Return the [X, Y] coordinate for the center point of the cell that contains the specified text.  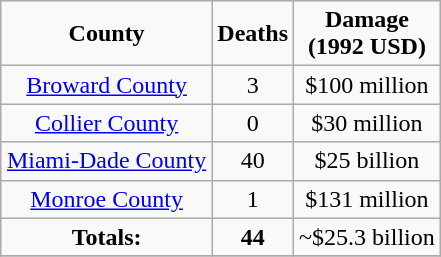
40 [253, 161]
County [106, 34]
Collier County [106, 123]
Broward County [106, 85]
Deaths [253, 34]
44 [253, 237]
$100 million [368, 85]
Damage(1992 USD) [368, 34]
Totals: [106, 237]
$131 million [368, 199]
0 [253, 123]
3 [253, 85]
$30 million [368, 123]
$25 billion [368, 161]
Monroe County [106, 199]
Miami-Dade County [106, 161]
~$25.3 billion [368, 237]
1 [253, 199]
